Scan for the cell matching the given text and deliver its [x, y] coordinate at center. 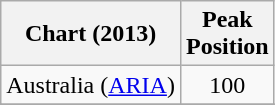
PeakPosition [227, 34]
Australia (ARIA) [91, 85]
Chart (2013) [91, 34]
100 [227, 85]
